Provide the [X, Y] coordinate of the cell's center where the given text is located.  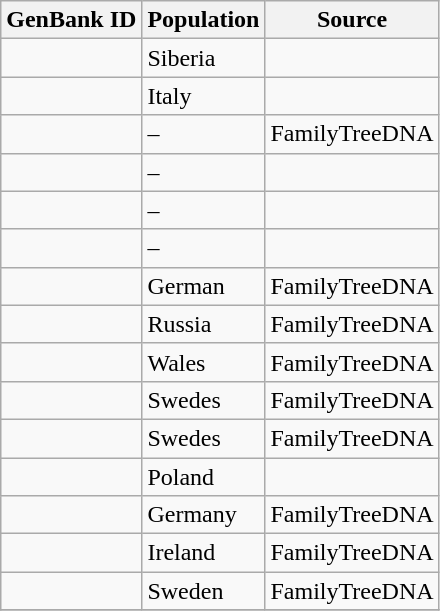
Source [352, 20]
Ireland [204, 553]
GenBank ID [72, 20]
Wales [204, 362]
Siberia [204, 58]
Russia [204, 324]
German [204, 286]
Italy [204, 96]
Sweden [204, 591]
Poland [204, 477]
Germany [204, 515]
Population [204, 20]
